Search for the cell housing the specified text and yield its (X, Y) center coordinate. 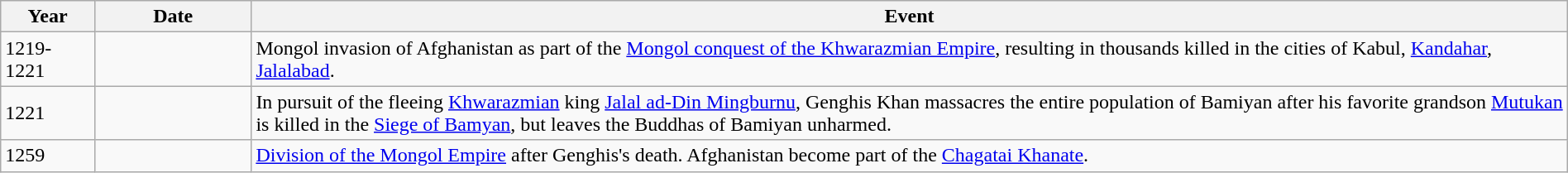
Division of the Mongol Empire after Genghis's death. Afghanistan become part of the Chagatai Khanate. (910, 156)
Date (172, 17)
Event (910, 17)
1259 (48, 156)
1219-1221 (48, 60)
Year (48, 17)
1221 (48, 113)
